Provide the [x, y] coordinate of the cell's center where the given text is located.  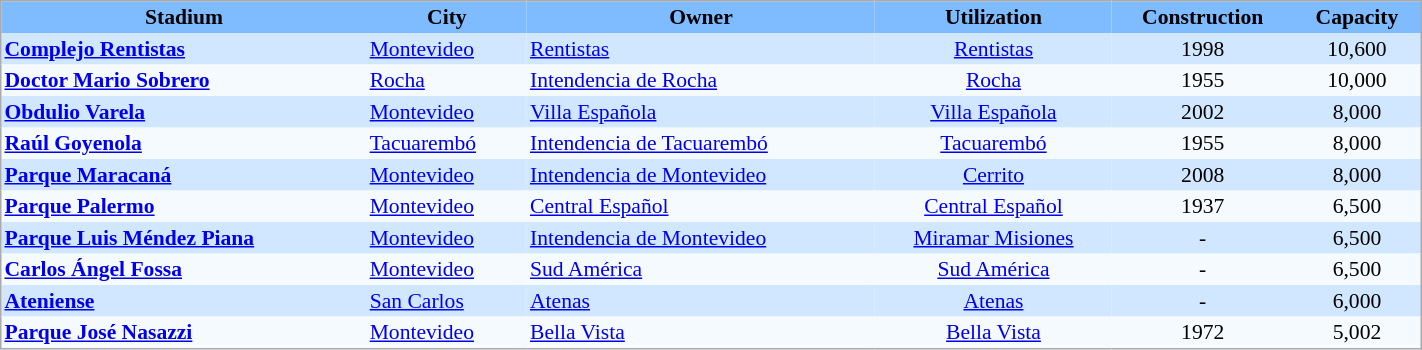
10,600 [1357, 49]
Miramar Misiones [994, 238]
Intendencia de Tacuarembó [701, 144]
2002 [1202, 112]
Parque Maracaná [184, 175]
2008 [1202, 175]
10,000 [1357, 80]
5,002 [1357, 332]
Capacity [1357, 17]
Intendencia de Rocha [701, 80]
Ateniense [184, 301]
Obdulio Varela [184, 112]
San Carlos [447, 301]
1998 [1202, 49]
Complejo Rentistas [184, 49]
Doctor Mario Sobrero [184, 80]
Parque Palermo [184, 206]
Owner [701, 17]
City [447, 17]
Cerrito [994, 175]
Parque José Nasazzi [184, 332]
6,000 [1357, 301]
Carlos Ángel Fossa [184, 270]
1972 [1202, 332]
Construction [1202, 17]
Raúl Goyenola [184, 144]
1937 [1202, 206]
Stadium [184, 17]
Parque Luis Méndez Piana [184, 238]
Utilization [994, 17]
